Detect which cell encompasses the target text, then output its [X, Y] center coordinate. 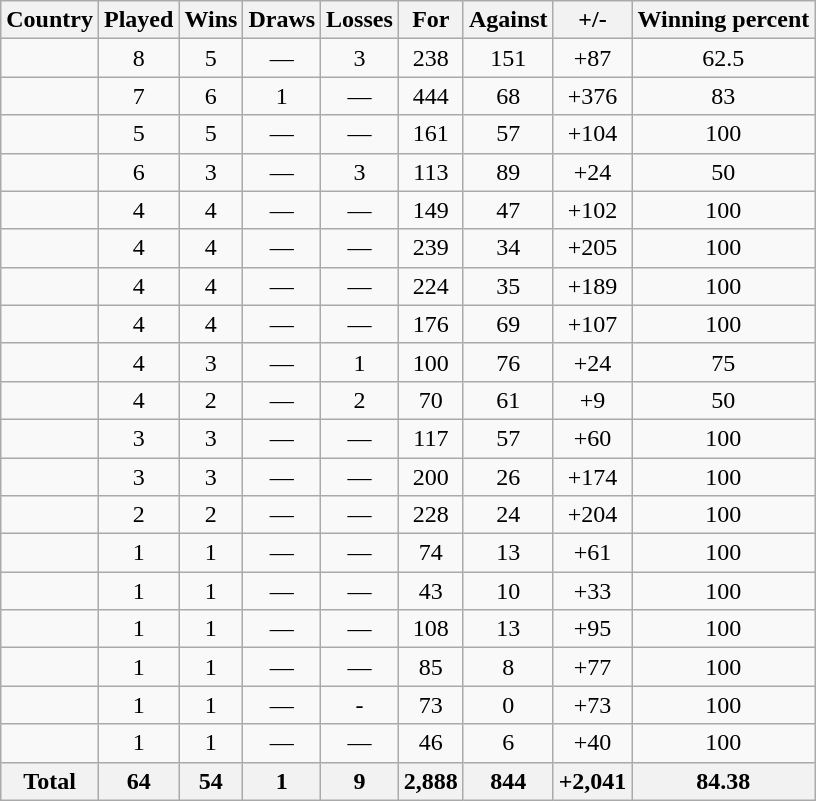
+205 [592, 248]
+60 [592, 438]
2,888 [430, 781]
Wins [211, 20]
+102 [592, 210]
228 [430, 515]
+/- [592, 20]
34 [508, 248]
224 [430, 286]
54 [211, 781]
200 [430, 477]
7 [138, 96]
73 [430, 705]
151 [508, 58]
+2,041 [592, 781]
176 [430, 324]
70 [430, 400]
84.38 [724, 781]
+107 [592, 324]
61 [508, 400]
+40 [592, 743]
Winning percent [724, 20]
+204 [592, 515]
Draws [282, 20]
76 [508, 362]
117 [430, 438]
+376 [592, 96]
75 [724, 362]
47 [508, 210]
+95 [592, 629]
85 [430, 667]
238 [430, 58]
9 [360, 781]
- [360, 705]
43 [430, 591]
10 [508, 591]
46 [430, 743]
149 [430, 210]
+174 [592, 477]
Country [50, 20]
69 [508, 324]
68 [508, 96]
+33 [592, 591]
+77 [592, 667]
64 [138, 781]
83 [724, 96]
35 [508, 286]
For [430, 20]
+73 [592, 705]
Losses [360, 20]
239 [430, 248]
Total [50, 781]
+87 [592, 58]
0 [508, 705]
+189 [592, 286]
113 [430, 172]
+9 [592, 400]
74 [430, 553]
444 [430, 96]
+61 [592, 553]
89 [508, 172]
+104 [592, 134]
Played [138, 20]
844 [508, 781]
62.5 [724, 58]
Against [508, 20]
26 [508, 477]
24 [508, 515]
108 [430, 629]
161 [430, 134]
